Identify which cell holds the provided text, then report its [x, y] central coordinate. 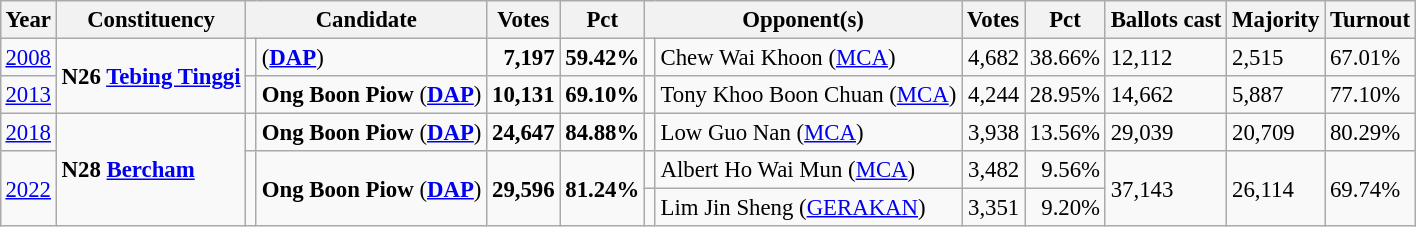
9.20% [1066, 208]
N28 Bercham [151, 170]
2,515 [1276, 57]
Tony Khoo Boon Chuan (MCA) [808, 95]
26,114 [1276, 188]
Albert Ho Wai Mun (MCA) [808, 170]
Chew Wai Khoon (MCA) [808, 57]
14,662 [1166, 95]
38.66% [1066, 57]
5,887 [1276, 95]
81.24% [602, 188]
7,197 [524, 57]
Ballots cast [1166, 20]
4,682 [994, 57]
20,709 [1276, 133]
Constituency [151, 20]
Low Guo Nan (MCA) [808, 133]
69.74% [1370, 188]
69.10% [602, 95]
Majority [1276, 20]
10,131 [524, 95]
2008 [28, 57]
9.56% [1066, 170]
3,482 [994, 170]
(DAP) [371, 57]
13.56% [1066, 133]
Turnout [1370, 20]
Candidate [366, 20]
2018 [28, 133]
37,143 [1166, 188]
77.10% [1370, 95]
3,351 [994, 208]
3,938 [994, 133]
80.29% [1370, 133]
84.88% [602, 133]
28.95% [1066, 95]
2022 [28, 188]
2013 [28, 95]
67.01% [1370, 57]
Opponent(s) [804, 20]
4,244 [994, 95]
24,647 [524, 133]
Lim Jin Sheng (GERAKAN) [808, 208]
29,039 [1166, 133]
Year [28, 20]
59.42% [602, 57]
N26 Tebing Tinggi [151, 76]
29,596 [524, 188]
12,112 [1166, 57]
